Return [X, Y] of the center of cell containing provided text 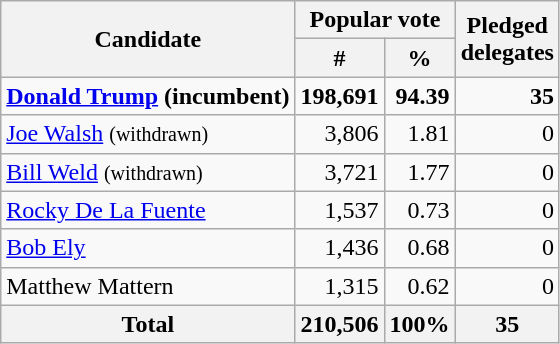
Donald Trump (incumbent) [148, 96]
1,436 [340, 248]
1.81 [420, 134]
1,315 [340, 286]
Joe Walsh (withdrawn) [148, 134]
Bob Ely [148, 248]
210,506 [340, 324]
Rocky De La Fuente [148, 210]
Matthew Mattern [148, 286]
% [420, 58]
1.77 [420, 172]
Pledgeddelegates [507, 39]
Bill Weld (withdrawn) [148, 172]
Candidate [148, 39]
3,721 [340, 172]
100% [420, 324]
198,691 [340, 96]
0.73 [420, 210]
Total [148, 324]
Popular vote [375, 20]
0.62 [420, 286]
94.39 [420, 96]
1,537 [340, 210]
0.68 [420, 248]
# [340, 58]
3,806 [340, 134]
